Search for the cell housing the specified text and yield its (x, y) center coordinate. 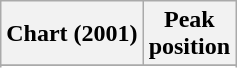
Peak position (189, 34)
Chart (2001) (72, 34)
